Pinpoint the cell where the given text exists, returning its (X, Y) midpoint coordinate. 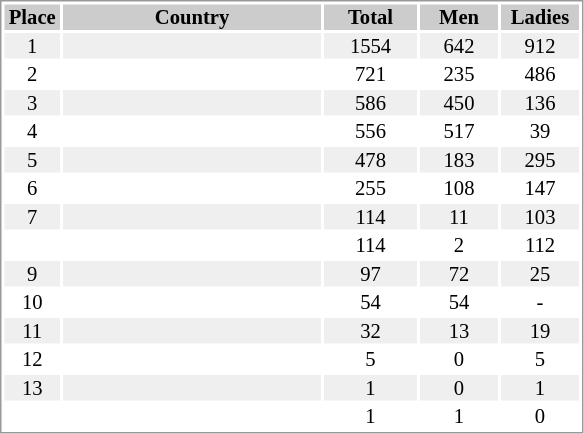
39 (540, 131)
642 (459, 46)
32 (370, 331)
- (540, 303)
912 (540, 46)
Men (459, 17)
1554 (370, 46)
721 (370, 75)
9 (32, 274)
Country (192, 17)
25 (540, 274)
112 (540, 245)
478 (370, 160)
517 (459, 131)
19 (540, 331)
586 (370, 103)
235 (459, 75)
108 (459, 189)
255 (370, 189)
295 (540, 160)
147 (540, 189)
6 (32, 189)
72 (459, 274)
Ladies (540, 17)
4 (32, 131)
12 (32, 359)
450 (459, 103)
183 (459, 160)
10 (32, 303)
3 (32, 103)
103 (540, 217)
Place (32, 17)
136 (540, 103)
556 (370, 131)
Total (370, 17)
486 (540, 75)
7 (32, 217)
97 (370, 274)
